For the text-containing cell, return its midpoint in [X, Y] coordinate format. 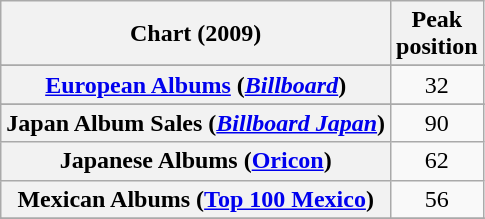
Japanese Albums (Oricon) [196, 161]
32 [437, 85]
Mexican Albums (Top 100 Mexico) [196, 199]
Chart (2009) [196, 34]
Peakposition [437, 34]
Japan Album Sales (Billboard Japan) [196, 123]
56 [437, 199]
90 [437, 123]
62 [437, 161]
European Albums (Billboard) [196, 85]
